From the cell containing the given text, extract its center point as [x, y] coordinate. 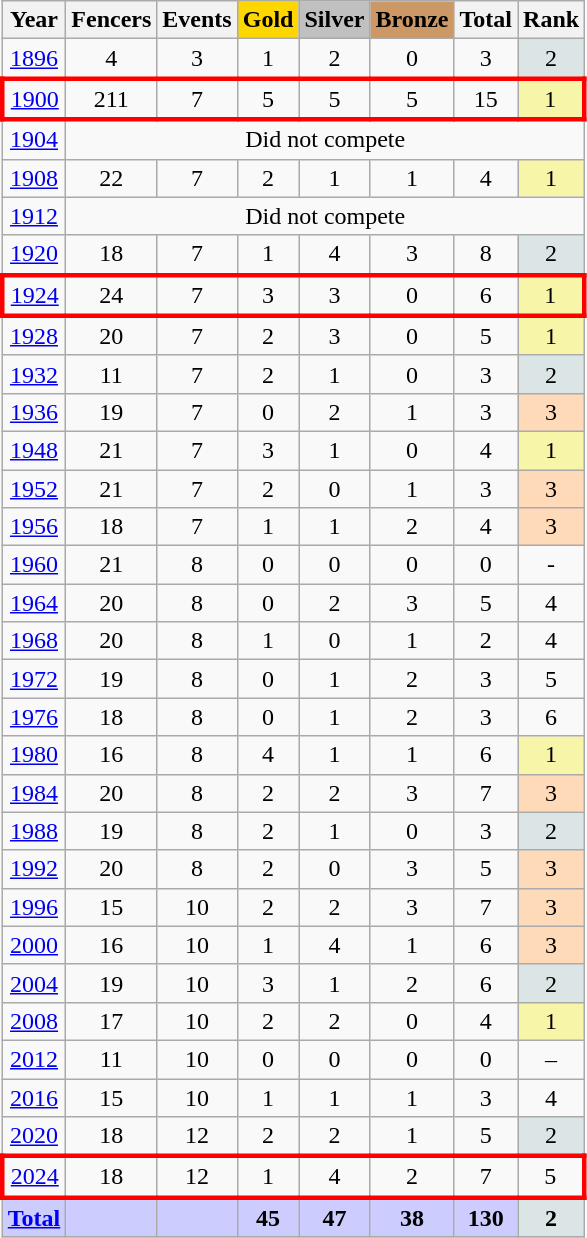
Bronze [412, 20]
2016 [34, 1097]
45 [268, 1217]
Gold [268, 20]
1936 [34, 412]
Year [34, 20]
1980 [34, 755]
1976 [34, 717]
1956 [34, 527]
2008 [34, 1021]
- [552, 565]
1952 [34, 489]
Rank [552, 20]
211 [112, 98]
2020 [34, 1137]
47 [334, 1217]
2024 [34, 1176]
2004 [34, 983]
1900 [34, 98]
1920 [34, 255]
1988 [34, 831]
1932 [34, 374]
1972 [34, 679]
1992 [34, 869]
2012 [34, 1059]
2000 [34, 945]
38 [412, 1217]
1968 [34, 641]
Events [197, 20]
24 [112, 296]
Silver [334, 20]
1912 [34, 216]
22 [112, 178]
130 [486, 1217]
17 [112, 1021]
Fencers [112, 20]
1960 [34, 565]
1996 [34, 907]
1896 [34, 59]
1924 [34, 296]
1908 [34, 178]
1948 [34, 450]
1964 [34, 603]
1984 [34, 793]
1928 [34, 336]
– [552, 1059]
1904 [34, 139]
